Search for the cell housing the specified text and yield its (x, y) center coordinate. 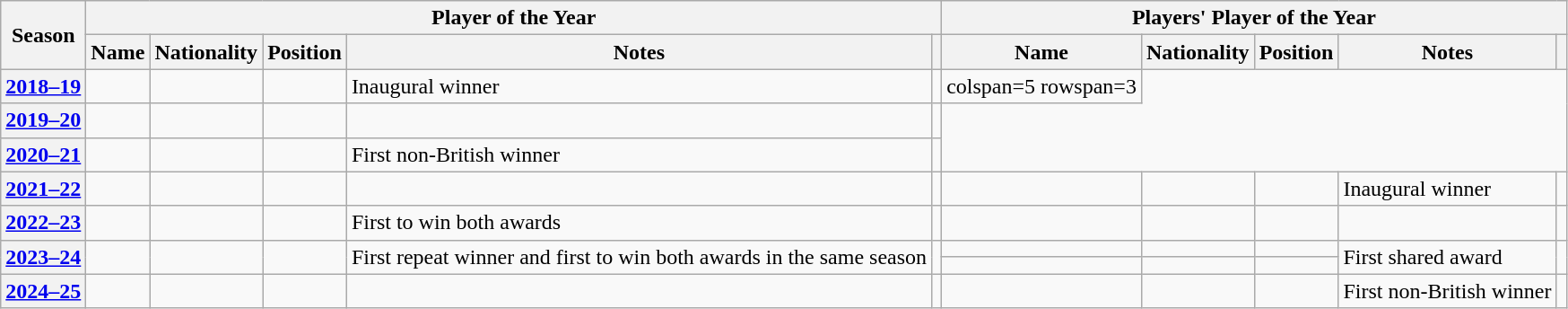
2022–23 (43, 223)
2019–20 (43, 120)
Season (43, 35)
2020–21 (43, 154)
Player of the Year (514, 18)
2018–19 (43, 86)
First to win both awards (639, 223)
First shared award (1448, 257)
2021–22 (43, 189)
First repeat winner and first to win both awards in the same season (639, 257)
colspan=5 rowspan=3 (1042, 86)
Players' Player of the Year (1254, 18)
2023–24 (43, 257)
2024–25 (43, 291)
